Output the [X, Y] coordinate of the center of the cell containing the given text.  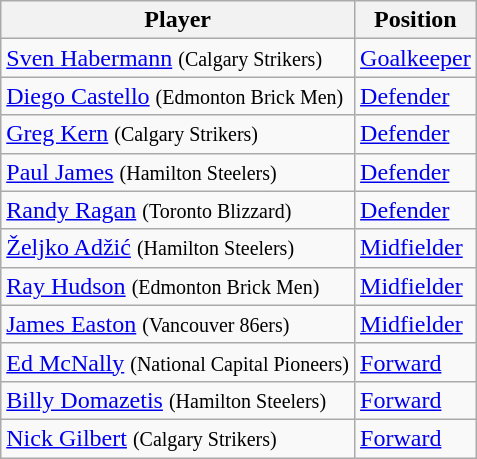
James Easton (Vancouver 86ers) [178, 324]
Ray Hudson (Edmonton Brick Men) [178, 286]
Position [416, 20]
Greg Kern (Calgary Strikers) [178, 134]
Ed McNally (National Capital Pioneers) [178, 362]
Sven Habermann (Calgary Strikers) [178, 58]
Randy Ragan (Toronto Blizzard) [178, 210]
Paul James (Hamilton Steelers) [178, 172]
Goalkeeper [416, 58]
Player [178, 20]
Željko Adžić (Hamilton Steelers) [178, 248]
Diego Castello (Edmonton Brick Men) [178, 96]
Nick Gilbert (Calgary Strikers) [178, 438]
Billy Domazetis (Hamilton Steelers) [178, 400]
